Provide the (x, y) coordinate of the cell's center where the given text is located.  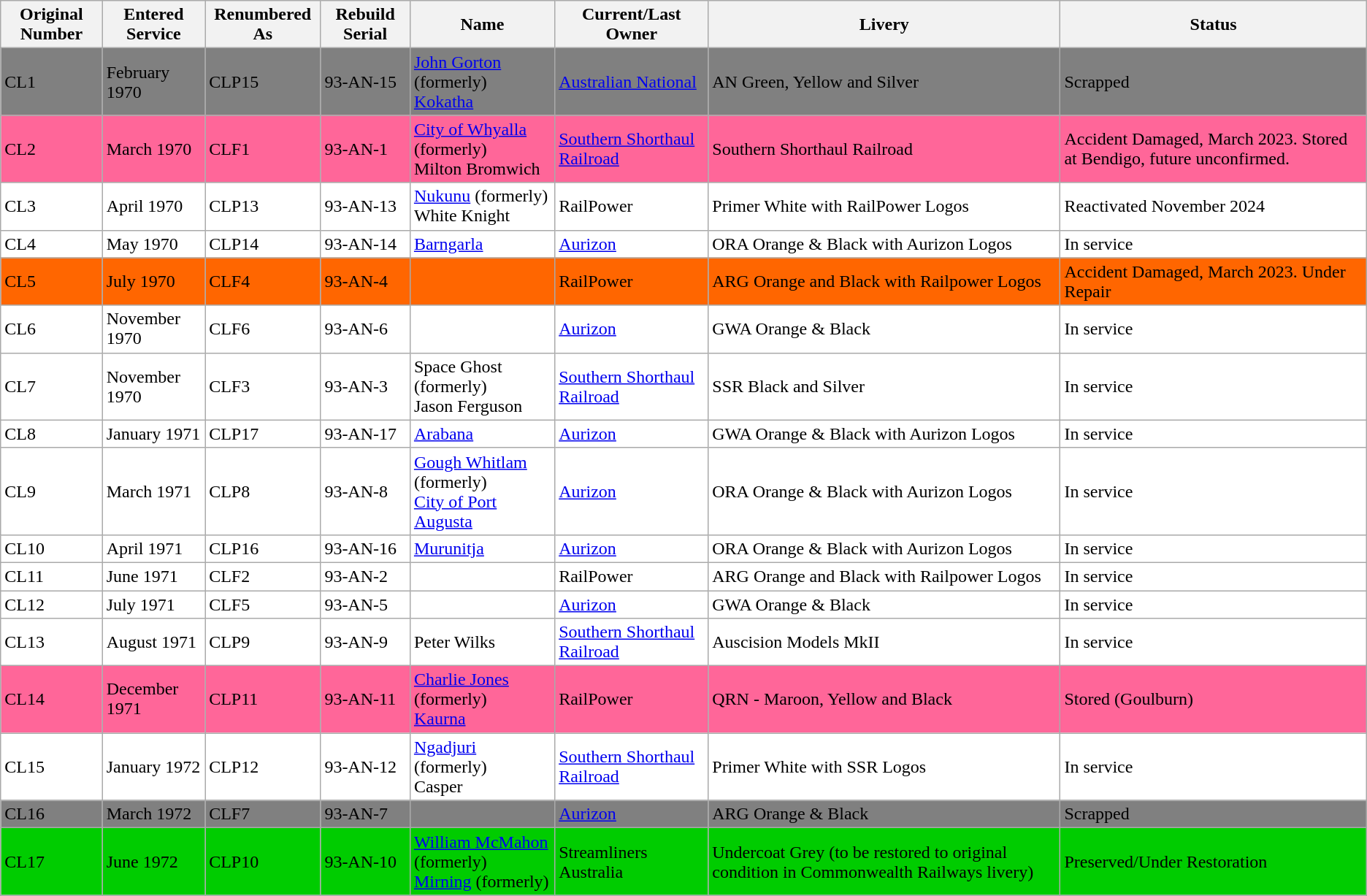
CLP16 (263, 548)
93-AN-10 (365, 862)
CL12 (51, 604)
CLP10 (263, 862)
CL10 (51, 548)
93-AN-4 (365, 282)
William McMahon (formerly)Mirning (formerly) (482, 862)
CL11 (51, 576)
City of Whyalla (formerly)Milton Bromwich (482, 149)
93-AN-15 (365, 82)
Primer White with RailPower Logos (884, 206)
CL7 (51, 386)
CLF7 (263, 814)
CLF6 (263, 329)
January 1972 (153, 767)
Streamliners Australia (632, 862)
May 1970 (153, 244)
Preserved/Under Restoration (1214, 862)
CLP15 (263, 82)
Current/Last Owner (632, 25)
SSR Black and Silver (884, 386)
July 1970 (153, 282)
CLF2 (263, 576)
Peter Wilks (482, 643)
93-AN-1 (365, 149)
January 1971 (153, 434)
CLP13 (263, 206)
ARG Orange & Black (884, 814)
93-AN-13 (365, 206)
CL4 (51, 244)
Name (482, 25)
CL2 (51, 149)
93-AN-3 (365, 386)
93-AN-9 (365, 643)
Charlie Jones (formerly)Kaurna (482, 700)
Status (1214, 25)
Nukunu (formerly)White Knight (482, 206)
Renumbered As (263, 25)
Undercoat Grey (to be restored to original condition in Commonwealth Railways livery) (884, 862)
Stored (Goulburn) (1214, 700)
February 1970 (153, 82)
CL15 (51, 767)
John Gorton (formerly)Kokatha (482, 82)
93-AN-8 (365, 491)
March 1970 (153, 149)
93-AN-12 (365, 767)
CLP11 (263, 700)
GWA Orange & Black with Aurizon Logos (884, 434)
93-AN-11 (365, 700)
CLP14 (263, 244)
June 1971 (153, 576)
Auscision Models MkII (884, 643)
CL13 (51, 643)
CL16 (51, 814)
CL8 (51, 434)
Ngadjuri (formerly)Casper (482, 767)
December 1971 (153, 700)
Murunitja (482, 548)
CL9 (51, 491)
93-AN-16 (365, 548)
CLF1 (263, 149)
CLP9 (263, 643)
April 1971 (153, 548)
CLF5 (263, 604)
CL14 (51, 700)
CL5 (51, 282)
Accident Damaged, March 2023. Stored at Bendigo, future unconfirmed. (1214, 149)
Original Number (51, 25)
Entered Service (153, 25)
CL1 (51, 82)
AN Green, Yellow and Silver (884, 82)
CLF3 (263, 386)
Rebuild Serial (365, 25)
Space Ghost (formerly)Jason Ferguson (482, 386)
CL6 (51, 329)
CLP12 (263, 767)
July 1971 (153, 604)
Gough Whitlam (formerly)City of Port Augusta (482, 491)
CLP8 (263, 491)
CL17 (51, 862)
93-AN-6 (365, 329)
Barngarla (482, 244)
June 1972 (153, 862)
93-AN-5 (365, 604)
March 1972 (153, 814)
93-AN-17 (365, 434)
Arabana (482, 434)
Reactivated November 2024 (1214, 206)
Australian National (632, 82)
Accident Damaged, March 2023. Under Repair (1214, 282)
Livery (884, 25)
CL3 (51, 206)
93-AN-2 (365, 576)
93-AN-7 (365, 814)
CLP17 (263, 434)
August 1971 (153, 643)
April 1970 (153, 206)
Primer White with SSR Logos (884, 767)
93-AN-14 (365, 244)
CLF4 (263, 282)
March 1971 (153, 491)
QRN - Maroon, Yellow and Black (884, 700)
